Search for the cell housing the specified text and yield its [x, y] center coordinate. 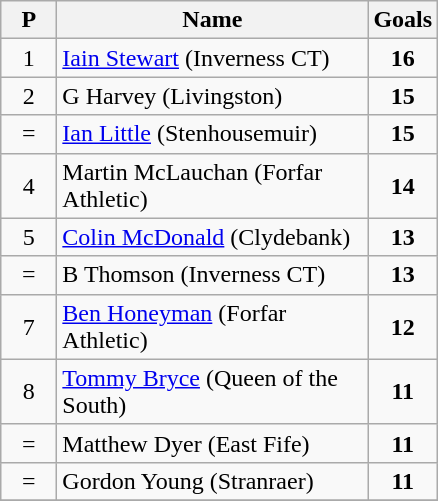
Iain Stewart (Inverness CT) [212, 58]
16 [403, 58]
Goals [403, 20]
8 [29, 392]
Gordon Young (Stranraer) [212, 481]
P [29, 20]
12 [403, 326]
Name [212, 20]
14 [403, 186]
Martin McLauchan (Forfar Athletic) [212, 186]
4 [29, 186]
G Harvey (Livingston) [212, 96]
Tommy Bryce (Queen of the South) [212, 392]
7 [29, 326]
B Thomson (Inverness CT) [212, 275]
2 [29, 96]
1 [29, 58]
Ian Little (Stenhousemuir) [212, 134]
5 [29, 237]
Ben Honeyman (Forfar Athletic) [212, 326]
Colin McDonald (Clydebank) [212, 237]
Matthew Dyer (East Fife) [212, 443]
